For the text-containing cell, return its midpoint in (X, Y) coordinate format. 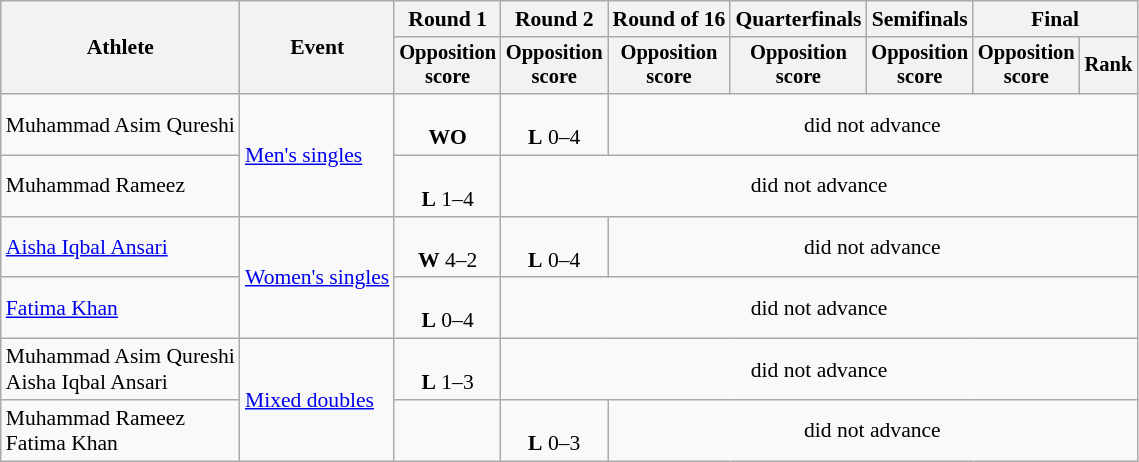
Round of 16 (670, 19)
Aisha Iqbal Ansari (120, 248)
Round 2 (554, 19)
Mixed doubles (317, 400)
WO (448, 124)
Muhammad Asim Qureshi (120, 124)
Muhammad RameezFatima Khan (120, 430)
Fatima Khan (120, 308)
Men's singles (317, 155)
Round 1 (448, 19)
Women's singles (317, 278)
L 1–3 (448, 370)
Semifinals (920, 19)
Final (1055, 19)
W 4–2 (448, 248)
Muhammad Rameez (120, 186)
L 0–3 (554, 430)
Muhammad Asim QureshiAisha Iqbal Ansari (120, 370)
Rank (1109, 66)
Athlete (120, 48)
L 1–4 (448, 186)
Event (317, 48)
Quarterfinals (798, 19)
